For the text-containing cell, return its midpoint in (x, y) coordinate format. 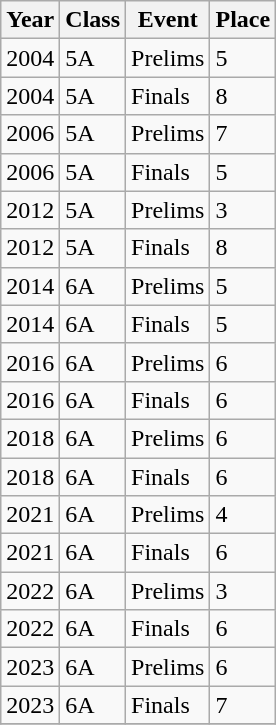
Year (30, 20)
Class (93, 20)
Event (168, 20)
4 (243, 515)
Place (243, 20)
